Capture the cell that displays the provided text and extract its [x, y] central coordinate. 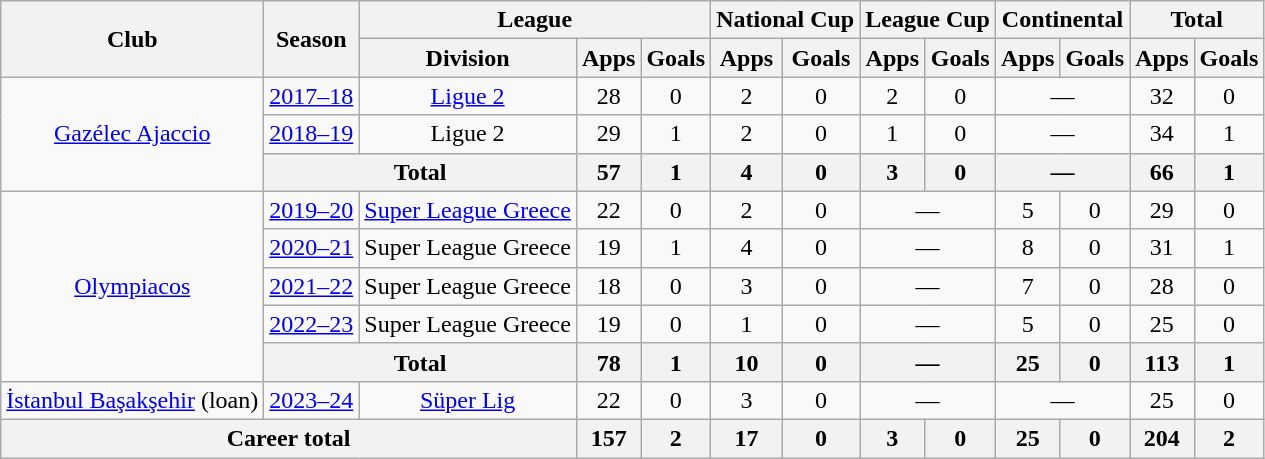
Süper Lig [468, 400]
2020–21 [312, 248]
10 [747, 362]
National Cup [786, 20]
Olympiacos [132, 286]
İstanbul Başakşehir (loan) [132, 400]
Season [312, 39]
Continental [1062, 20]
Gazélec Ajaccio [132, 134]
17 [747, 438]
Division [468, 58]
2017–18 [312, 96]
7 [1027, 286]
2019–20 [312, 210]
8 [1027, 248]
Career total [289, 438]
34 [1162, 134]
32 [1162, 96]
57 [608, 172]
2018–19 [312, 134]
2022–23 [312, 324]
League [535, 20]
157 [608, 438]
31 [1162, 248]
204 [1162, 438]
113 [1162, 362]
League Cup [928, 20]
66 [1162, 172]
Club [132, 39]
18 [608, 286]
2023–24 [312, 400]
78 [608, 362]
2021–22 [312, 286]
